Pinpoint the cell where the given text exists, returning its [x, y] midpoint coordinate. 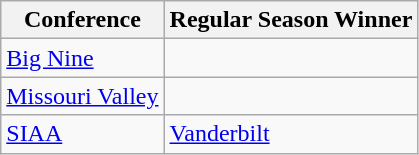
Big Nine [82, 58]
Regular Season Winner [291, 20]
Conference [82, 20]
SIAA [82, 134]
Missouri Valley [82, 96]
Vanderbilt [291, 134]
